Find where the given text appears and provide that cell's center as [X, Y] coordinate. 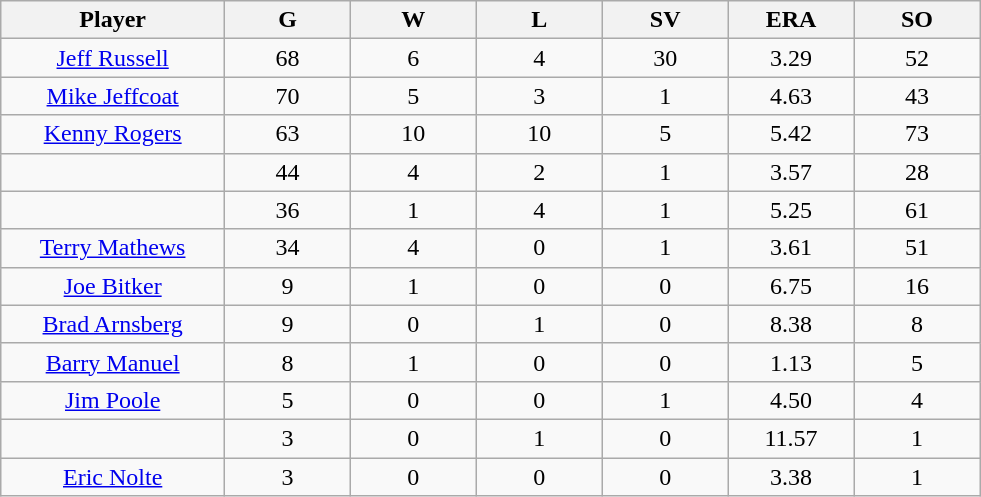
44 [288, 172]
6.75 [791, 286]
Terry Mathews [113, 248]
51 [917, 248]
Brad Arnsberg [113, 324]
4.63 [791, 96]
52 [917, 58]
G [288, 20]
73 [917, 134]
L [539, 20]
8.38 [791, 324]
ERA [791, 20]
4.50 [791, 400]
2 [539, 172]
Barry Manuel [113, 362]
SV [665, 20]
SO [917, 20]
Jeff Russell [113, 58]
5.25 [791, 210]
34 [288, 248]
Player [113, 20]
16 [917, 286]
1.13 [791, 362]
Jim Poole [113, 400]
Kenny Rogers [113, 134]
W [413, 20]
36 [288, 210]
5.42 [791, 134]
63 [288, 134]
30 [665, 58]
43 [917, 96]
Mike Jeffcoat [113, 96]
Joe Bitker [113, 286]
Eric Nolte [113, 477]
11.57 [791, 438]
3.38 [791, 477]
3.57 [791, 172]
3.29 [791, 58]
6 [413, 58]
28 [917, 172]
68 [288, 58]
61 [917, 210]
3.61 [791, 248]
70 [288, 96]
